Locate the cell with the specified text and output its (X, Y) center coordinate. 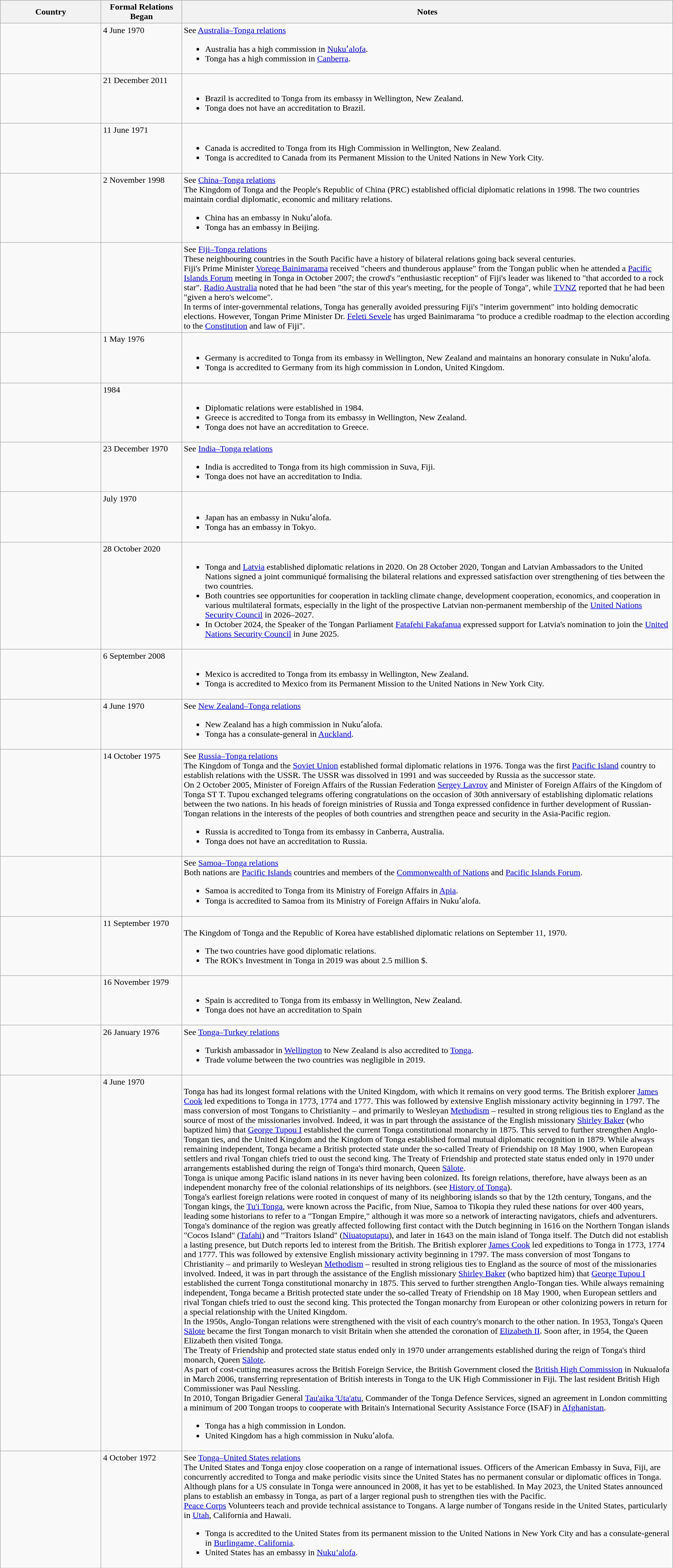
16 November 1979 (141, 1000)
14 October 1975 (141, 803)
Country (51, 12)
11 June 1971 (141, 148)
Formal Relations Began (141, 12)
See Australia–Tonga relationsAustralia has a high commission in Nukuʻalofa.Tonga has a high commission in Canberra. (427, 49)
Japan has an embassy in Nukuʻalofa.Tonga has an embassy in Tokyo. (427, 517)
11 September 1970 (141, 946)
See India–Tonga relationsIndia is accredited to Tonga from its high commission in Suva, Fiji.Tonga does not have an accreditation to India. (427, 467)
4 October 1972 (141, 1509)
1 May 1976 (141, 358)
1984 (141, 412)
2 November 1998 (141, 208)
Spain is accredited to Tonga from its embassy in Wellington, New Zealand.Tonga does not have an accreditation to Spain (427, 1000)
21 December 2011 (141, 98)
28 October 2020 (141, 596)
See New Zealand–Tonga relationsNew Zealand has a high commission in Nukuʻalofa.Tonga has a consulate-general in Auckland. (427, 724)
6 September 2008 (141, 674)
26 January 1976 (141, 1050)
Brazil is accredited to Tonga from its embassy in Wellington, New Zealand.Tonga does not have an accreditation to Brazil. (427, 98)
23 December 1970 (141, 467)
Notes (427, 12)
July 1970 (141, 517)
